Search for the cell housing the specified text and yield its (x, y) center coordinate. 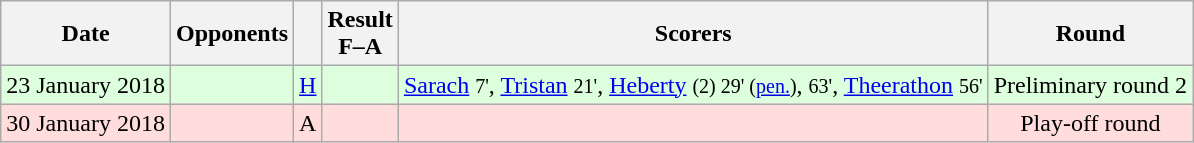
Opponents (232, 34)
Date (86, 34)
Sarach 7', Tristan 21', Heberty (2) 29' (pen.), 63', Theerathon 56' (693, 85)
Scorers (693, 34)
A (308, 123)
H (308, 85)
23 January 2018 (86, 85)
Round (1090, 34)
30 January 2018 (86, 123)
Play-off round (1090, 123)
ResultF–A (360, 34)
Preliminary round 2 (1090, 85)
